From the cell containing the given text, extract its center point as [x, y] coordinate. 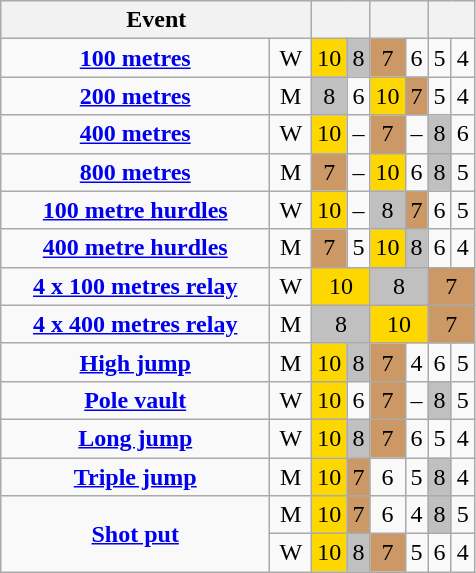
4 x 100 metres relay [136, 286]
Shot put [136, 534]
100 metre hurdles [136, 210]
Long jump [136, 438]
200 metres [136, 96]
400 metre hurdles [136, 248]
Triple jump [136, 477]
Pole vault [136, 400]
4 x 400 metres relay [136, 324]
800 metres [136, 172]
100 metres [136, 58]
400 metres [136, 134]
Event [156, 20]
High jump [136, 362]
